Return [x, y] of the center of cell containing provided text 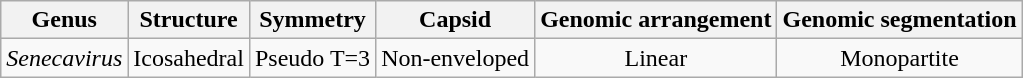
Capsid [456, 20]
Icosahedral [189, 58]
Genomic arrangement [656, 20]
Genus [64, 20]
Pseudo T=3 [312, 58]
Monopartite [900, 58]
Linear [656, 58]
Structure [189, 20]
Senecavirus [64, 58]
Genomic segmentation [900, 20]
Non-enveloped [456, 58]
Symmetry [312, 20]
